Return (x, y) of the center of cell containing provided text 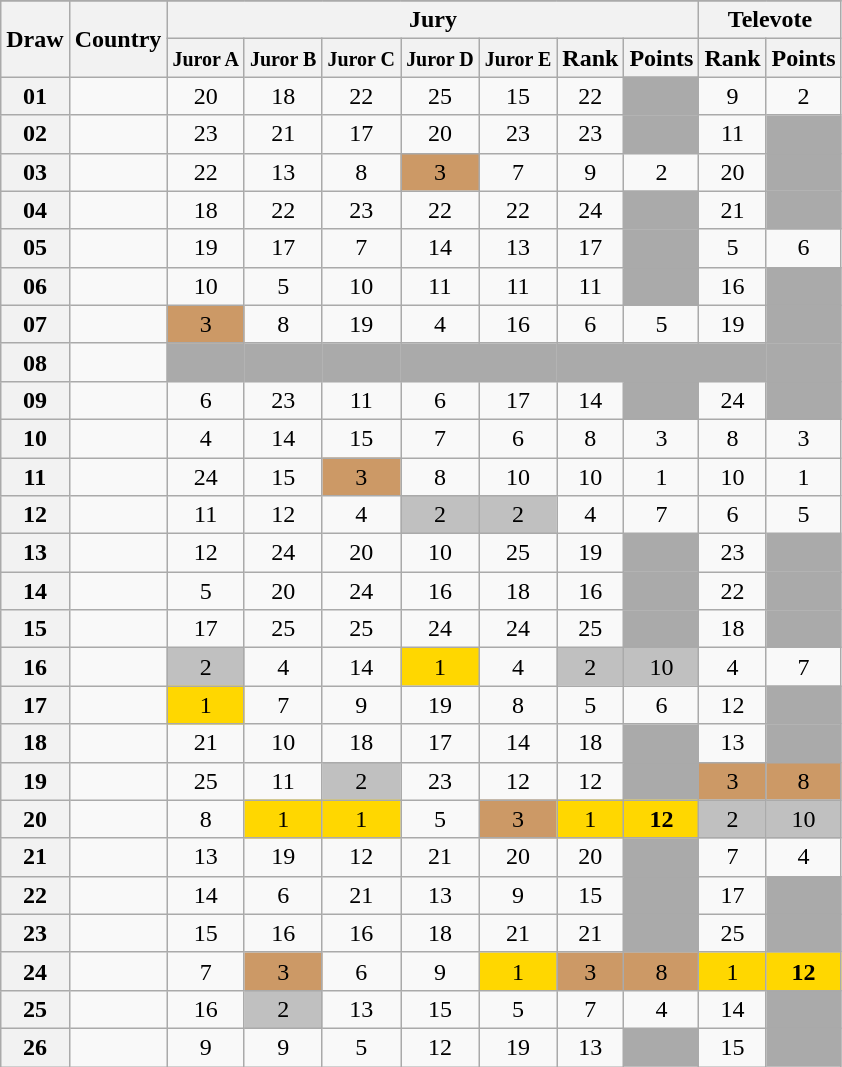
06 (35, 286)
Juror E (518, 58)
Jury (433, 20)
Televote (770, 20)
05 (35, 248)
Draw (35, 39)
03 (35, 172)
01 (35, 96)
09 (35, 400)
Juror C (362, 58)
04 (35, 210)
Country (118, 39)
Juror A (206, 58)
26 (35, 1047)
07 (35, 324)
Juror D (440, 58)
02 (35, 134)
08 (35, 362)
Juror B (283, 58)
